Search for the cell housing the specified text and yield its (X, Y) center coordinate. 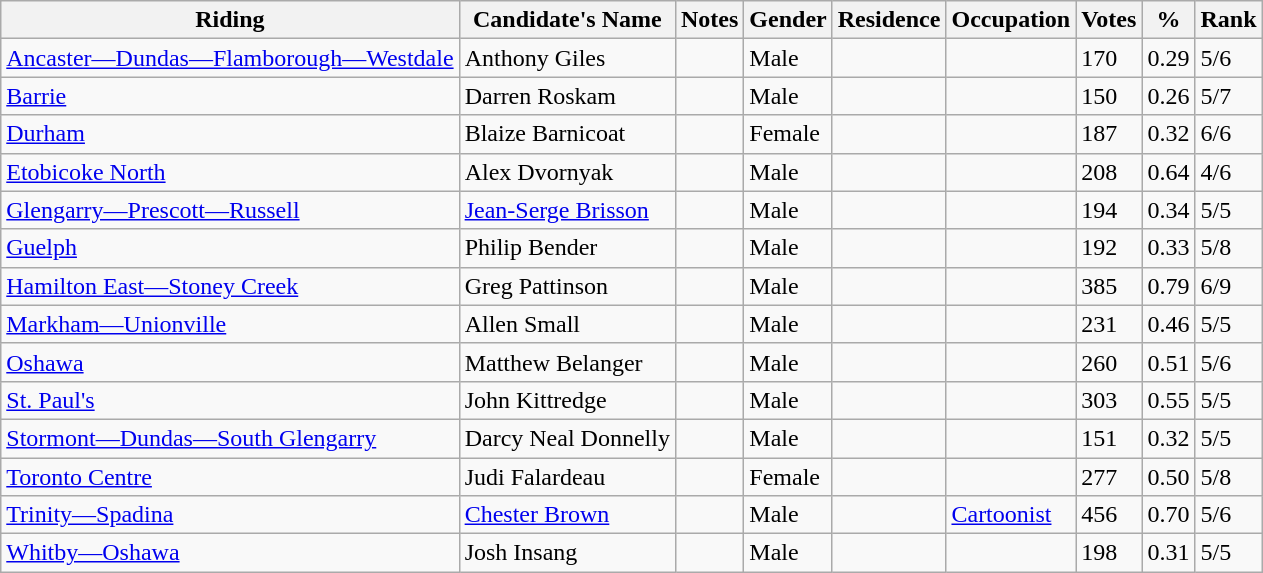
Notes (709, 20)
6/6 (1228, 134)
456 (1109, 515)
Oshawa (230, 362)
Whitby—Oshawa (230, 553)
Toronto Centre (230, 477)
Riding (230, 20)
0.55 (1168, 400)
Ancaster—Dundas—Flamborough—Westdale (230, 58)
Cartoonist (1011, 515)
Anthony Giles (567, 58)
Jean-Serge Brisson (567, 210)
Trinity—Spadina (230, 515)
151 (1109, 438)
260 (1109, 362)
4/6 (1228, 172)
% (1168, 20)
Markham—Unionville (230, 324)
0.79 (1168, 286)
Candidate's Name (567, 20)
208 (1109, 172)
St. Paul's (230, 400)
Alex Dvornyak (567, 172)
Occupation (1011, 20)
150 (1109, 96)
385 (1109, 286)
Votes (1109, 20)
0.70 (1168, 515)
Glengarry—Prescott—Russell (230, 210)
Chester Brown (567, 515)
John Kittredge (567, 400)
187 (1109, 134)
0.29 (1168, 58)
231 (1109, 324)
Stormont—Dundas—South Glengarry (230, 438)
277 (1109, 477)
Rank (1228, 20)
Hamilton East—Stoney Creek (230, 286)
0.26 (1168, 96)
194 (1109, 210)
Matthew Belanger (567, 362)
Darcy Neal Donnelly (567, 438)
Gender (788, 20)
Barrie (230, 96)
0.34 (1168, 210)
170 (1109, 58)
Judi Falardeau (567, 477)
Darren Roskam (567, 96)
Josh Insang (567, 553)
Guelph (230, 248)
Durham (230, 134)
198 (1109, 553)
0.33 (1168, 248)
303 (1109, 400)
0.31 (1168, 553)
192 (1109, 248)
0.51 (1168, 362)
5/7 (1228, 96)
Blaize Barnicoat (567, 134)
0.46 (1168, 324)
6/9 (1228, 286)
0.50 (1168, 477)
Residence (889, 20)
0.64 (1168, 172)
Allen Small (567, 324)
Philip Bender (567, 248)
Greg Pattinson (567, 286)
Etobicoke North (230, 172)
